Return the (x, y) coordinate for the center point of the cell that contains the specified text.  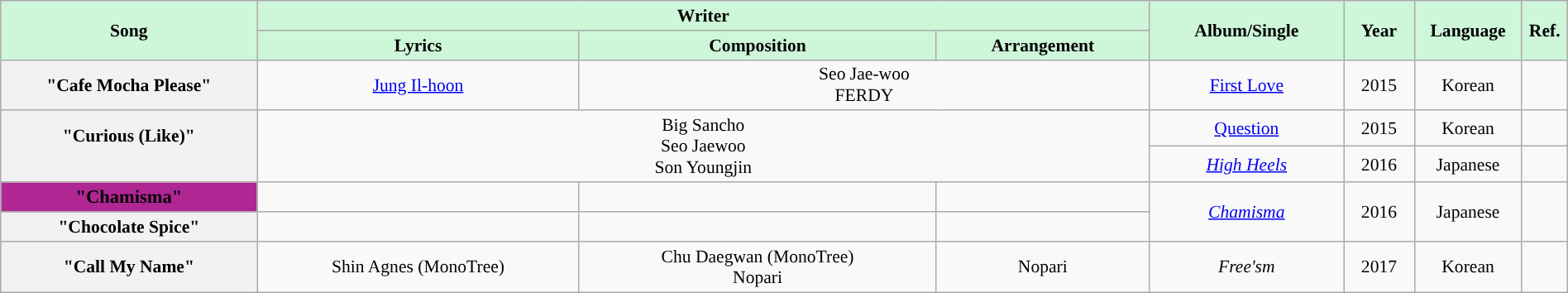
Chamisma (1247, 212)
Question (1247, 127)
Year (1379, 30)
Lyrics (418, 45)
Seo Jae-woo FERDY (864, 84)
Free'sm (1247, 267)
Ref. (1545, 30)
"Call My Name" (129, 267)
Nopari (1043, 267)
"Chamisma" (129, 197)
Shin Agnes (MonoTree) (418, 267)
Chu Daegwan (MonoTree) Nopari (758, 267)
Big Sancho Seo Jaewoo Son Youngjin (703, 146)
"Curious (Like)" (129, 146)
Arrangement (1043, 45)
Album/Single (1247, 30)
High Heels (1247, 164)
"Chocolate Spice" (129, 227)
Language (1468, 30)
Composition (758, 45)
First Love (1247, 84)
"Cafe Mocha Please" (129, 84)
Writer (703, 16)
2017 (1379, 267)
Jung Il-hoon (418, 84)
Song (129, 30)
